Return the [x, y] coordinate for the center point of the cell that contains the specified text.  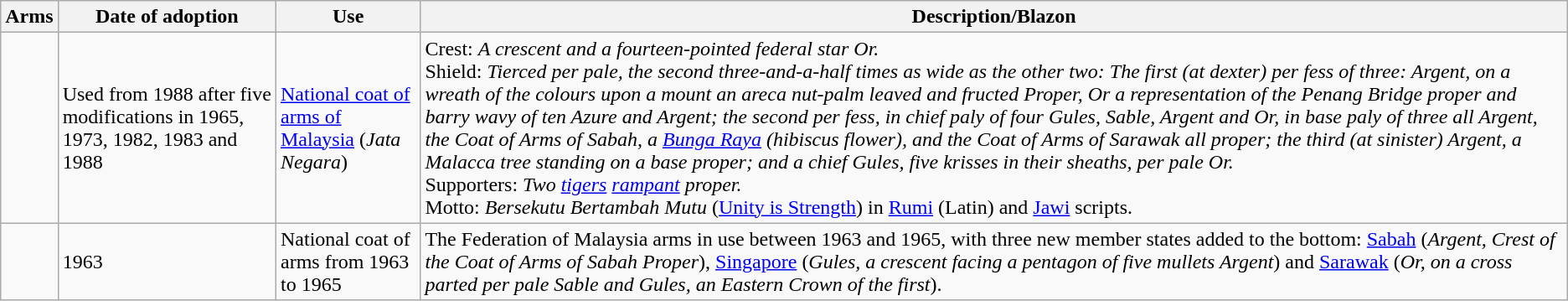
National coat of arms from 1963 to 1965 [348, 262]
Used from 1988 after five modifications in 1965, 1973, 1982, 1983 and 1988 [167, 127]
Arms [29, 17]
Date of adoption [167, 17]
National coat of arms of Malaysia (Jata Negara) [348, 127]
Description/Blazon [993, 17]
1963 [167, 262]
Use [348, 17]
